From the cell containing the given text, extract its center point as (x, y) coordinate. 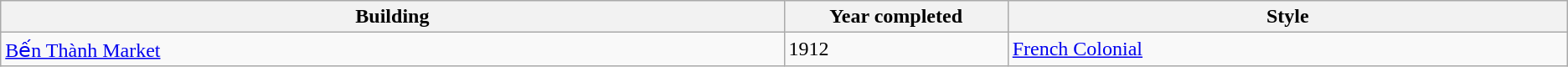
Year completed (896, 17)
French Colonial (1287, 49)
Style (1287, 17)
Bến Thành Market (392, 49)
Building (392, 17)
1912 (896, 49)
